Pinpoint the cell where the given text exists, returning its [X, Y] midpoint coordinate. 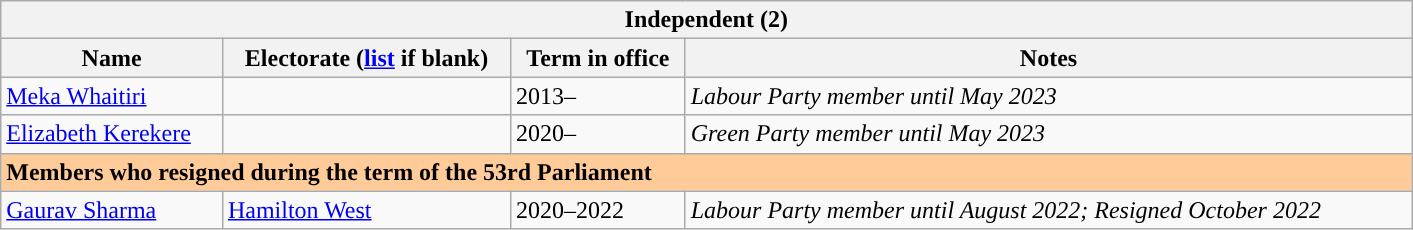
Elizabeth Kerekere [112, 134]
Hamilton West [366, 210]
Green Party member until May 2023 [1048, 134]
Notes [1048, 58]
Independent (2) [706, 20]
2020–2022 [598, 210]
Meka Whaitiri [112, 96]
Gaurav Sharma [112, 210]
2013– [598, 96]
Labour Party member until August 2022; Resigned October 2022 [1048, 210]
Labour Party member until May 2023 [1048, 96]
Members who resigned during the term of the 53rd Parliament [706, 172]
Name [112, 58]
Term in office [598, 58]
2020– [598, 134]
Electorate (list if blank) [366, 58]
